Output the (X, Y) coordinate of the center of the cell containing the given text.  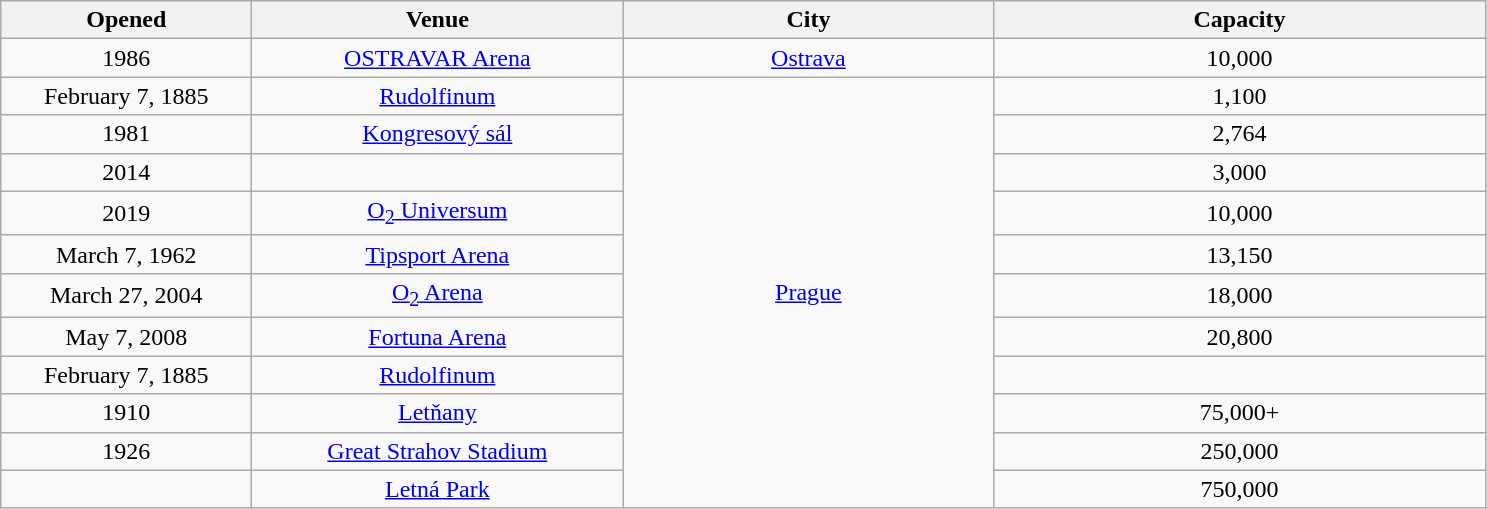
2,764 (1240, 134)
O2 Universum (438, 213)
March 27, 2004 (126, 295)
May 7, 2008 (126, 337)
March 7, 1962 (126, 254)
1910 (126, 413)
1926 (126, 451)
250,000 (1240, 451)
Fortuna Arena (438, 337)
Great Strahov Stadium (438, 451)
Kongresový sál (438, 134)
1981 (126, 134)
2014 (126, 172)
2019 (126, 213)
Ostrava (808, 58)
Letňany (438, 413)
Prague (808, 292)
1986 (126, 58)
OSTRAVAR Arena (438, 58)
20,800 (1240, 337)
75,000+ (1240, 413)
750,000 (1240, 489)
City (808, 20)
Tipsport Arena (438, 254)
Capacity (1240, 20)
Opened (126, 20)
Venue (438, 20)
O2 Arena (438, 295)
Letná Park (438, 489)
13,150 (1240, 254)
3,000 (1240, 172)
1,100 (1240, 96)
18,000 (1240, 295)
